Capture the cell that displays the provided text and extract its (x, y) central coordinate. 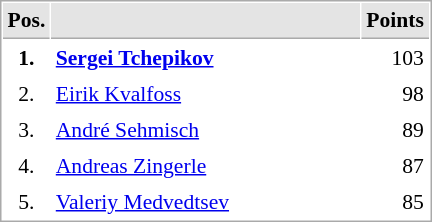
Eirik Kvalfoss (206, 93)
Sergei Tchepikov (206, 57)
Valeriy Medvedtsev (206, 201)
Andreas Zingerle (206, 165)
98 (396, 93)
André Sehmisch (206, 129)
89 (396, 129)
103 (396, 57)
4. (26, 165)
85 (396, 201)
5. (26, 201)
87 (396, 165)
1. (26, 57)
Pos. (26, 21)
3. (26, 129)
2. (26, 93)
Points (396, 21)
